Determine the [x, y] coordinate at the center of the cell enclosing the given text.  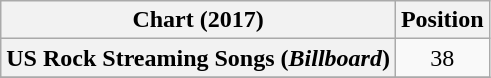
Chart (2017) [198, 20]
Position [442, 20]
US Rock Streaming Songs (Billboard) [198, 58]
38 [442, 58]
